Detect which cell encompasses the target text, then output its [x, y] center coordinate. 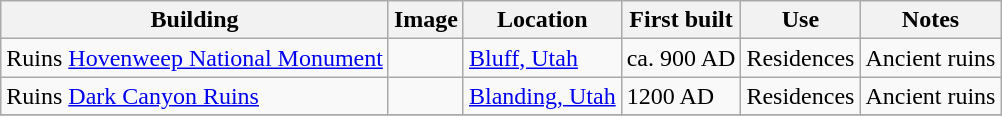
1200 AD [681, 96]
ca. 900 AD [681, 58]
Notes [930, 20]
Image [426, 20]
Blanding, Utah [542, 96]
Ruins Hovenweep National Monument [195, 58]
Building [195, 20]
Location [542, 20]
Bluff, Utah [542, 58]
First built [681, 20]
Ruins Dark Canyon Ruins [195, 96]
Use [800, 20]
